Determine the [X, Y] coordinate at the center of the cell enclosing the given text.  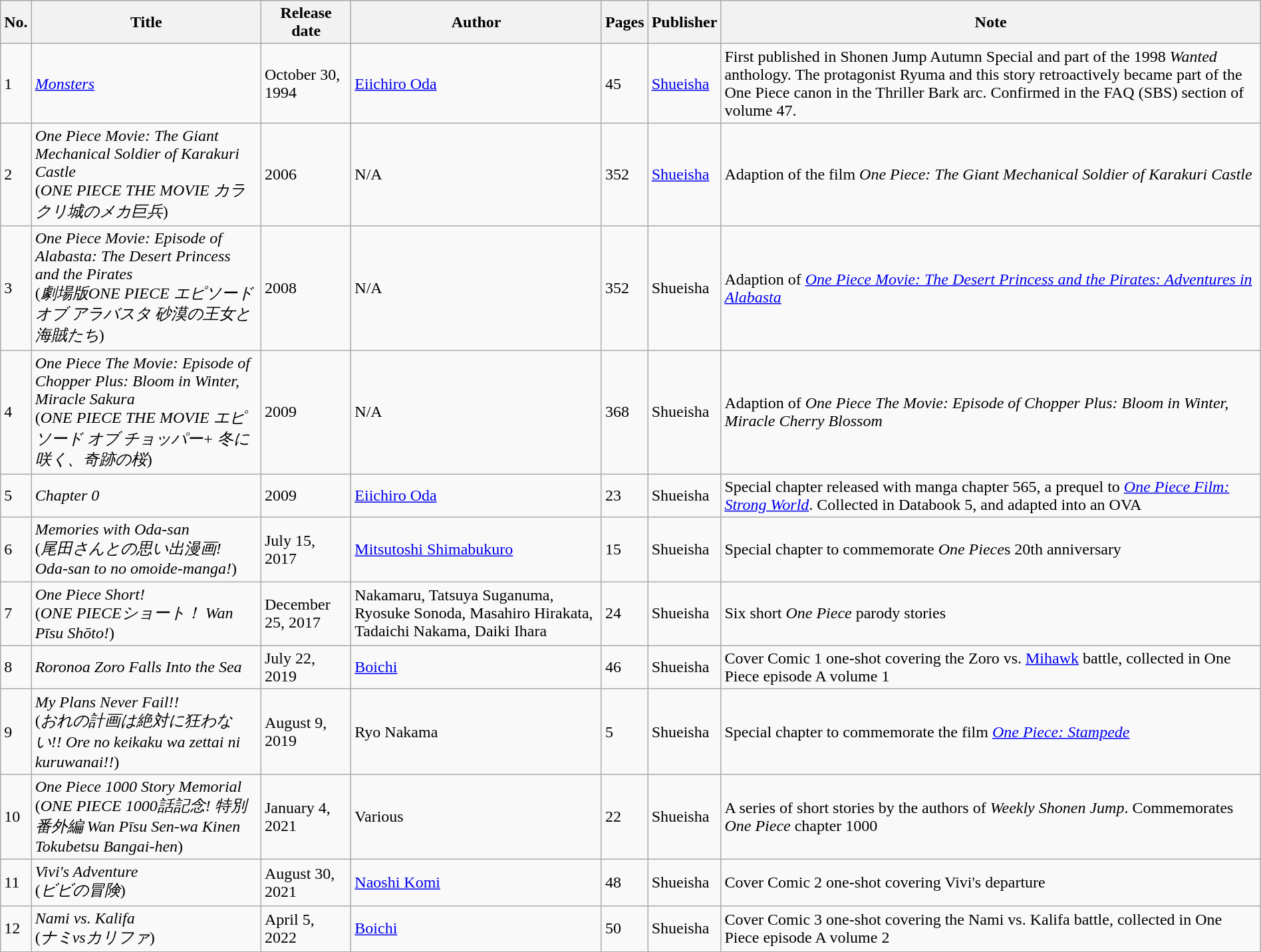
Pages [625, 23]
One Piece Short!(ONE PIECEショート！ Wan Pīsu Shōto!) [146, 614]
Author [476, 23]
1 [16, 84]
9 [16, 731]
Cover Comic 3 one-shot covering the Nami vs. Kalifa battle, collected in One Piece episode A volume 2 [991, 929]
Special chapter to commemorate One Pieces 20th anniversary [991, 549]
3 [16, 289]
One Piece 1000 Story Memorial(ONE PIECE 1000話記念! 特別番外編 Wan Pīsu Sen-wa Kinen Tokubetsu Bangai-hen) [146, 816]
Roronoa Zoro Falls Into the Sea [146, 667]
Vivi's Adventure(ビビの冒険) [146, 882]
August 30, 2021 [306, 882]
48 [625, 882]
One Piece The Movie: Episode of Chopper Plus: Bloom in Winter, Miracle Sakura(ONE PIECE THE MOVIE エピソード オブ チョッパー+ 冬に咲く、奇跡の桜) [146, 412]
4 [16, 412]
6 [16, 549]
Monsters [146, 84]
7 [16, 614]
Special chapter to commemorate the film One Piece: Stampede [991, 731]
January 4, 2021 [306, 816]
2006 [306, 174]
Cover Comic 1 one-shot covering the Zoro vs. Mihawk battle, collected in One Piece episode A volume 1 [991, 667]
No. [16, 23]
A series of short stories by the authors of Weekly Shonen Jump. Commemorates One Piece chapter 1000 [991, 816]
12 [16, 929]
Cover Comic 2 one-shot covering Vivi's departure [991, 882]
22 [625, 816]
23 [625, 496]
Adaption of One Piece The Movie: Episode of Chopper Plus: Bloom in Winter, Miracle Cherry Blossom [991, 412]
15 [625, 549]
Special chapter released with manga chapter 565, a prequel to One Piece Film: Strong World. Collected in Databook 5, and adapted into an OVA [991, 496]
10 [16, 816]
Release date [306, 23]
Adaption of the film One Piece: The Giant Mechanical Soldier of Karakuri Castle [991, 174]
Ryo Nakama [476, 731]
Nakamaru, Tatsuya Suganuma, Ryosuke Sonoda, Masahiro Hirakata, Tadaichi Nakama, Daiki Ihara [476, 614]
April 5, 2022 [306, 929]
July 22, 2019 [306, 667]
August 9, 2019 [306, 731]
One Piece Movie: Episode of Alabasta: The Desert Princess and the Pirates(劇場版ONE PIECE エピソード オブ アラバスタ 砂漠の王女と海賊たち) [146, 289]
46 [625, 667]
July 15, 2017 [306, 549]
11 [16, 882]
Title [146, 23]
Naoshi Komi [476, 882]
Six short One Piece parody stories [991, 614]
8 [16, 667]
Note [991, 23]
October 30, 1994 [306, 84]
December 25, 2017 [306, 614]
2008 [306, 289]
Adaption of One Piece Movie: The Desert Princess and the Pirates: Adventures in Alabasta [991, 289]
Memories with Oda-san(尾田さんとの思い出漫画! Oda-san to no omoide-manga!) [146, 549]
2 [16, 174]
My Plans Never Fail!!(おれの計画は絶対に狂わない!! Ore no keikaku wa zettai ni kuruwanai!!) [146, 731]
Nami vs. Kalifa(ナミvsカリファ) [146, 929]
24 [625, 614]
50 [625, 929]
Various [476, 816]
Publisher [684, 23]
Chapter 0 [146, 496]
368 [625, 412]
45 [625, 84]
One Piece Movie: The Giant Mechanical Soldier of Karakuri Castle(ONE PIECE THE MOVIE カラクリ城のメカ巨兵) [146, 174]
Mitsutoshi Shimabukuro [476, 549]
